From the cell containing the given text, extract its center point as (X, Y) coordinate. 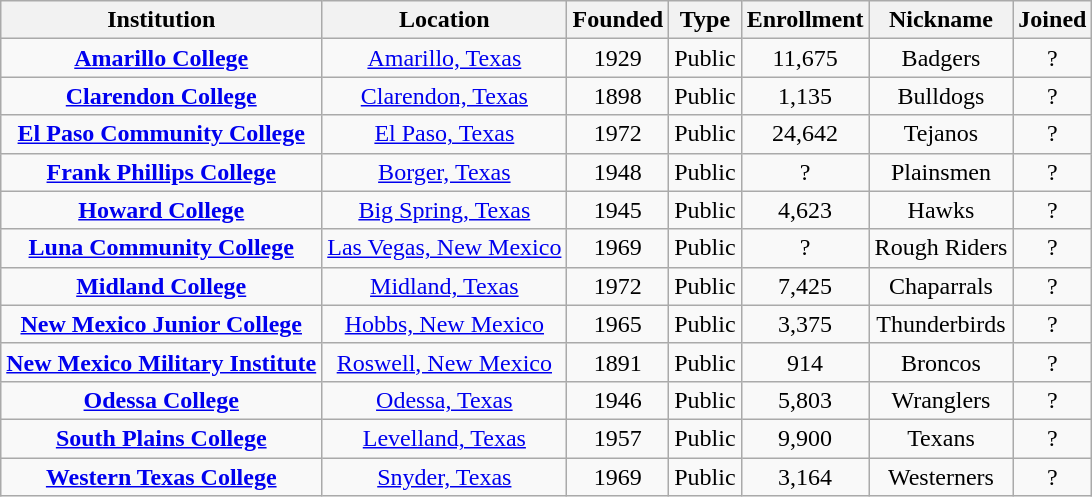
New Mexico Military Institute (162, 362)
Luna Community College (162, 248)
Hawks (941, 210)
Badgers (941, 58)
Big Spring, Texas (444, 210)
Clarendon College (162, 96)
1929 (618, 58)
Borger, Texas (444, 172)
1946 (618, 400)
Las Vegas, New Mexico (444, 248)
Enrollment (805, 20)
Founded (618, 20)
1,135 (805, 96)
1957 (618, 438)
Westerners (941, 477)
Frank Phillips College (162, 172)
Joined (1052, 20)
Amarillo College (162, 58)
Hobbs, New Mexico (444, 324)
Institution (162, 20)
3,375 (805, 324)
Broncos (941, 362)
1891 (618, 362)
1948 (618, 172)
Rough Riders (941, 248)
Clarendon, Texas (444, 96)
7,425 (805, 286)
4,623 (805, 210)
Odessa, Texas (444, 400)
Tejanos (941, 134)
Texans (941, 438)
Thunderbirds (941, 324)
Location (444, 20)
11,675 (805, 58)
New Mexico Junior College (162, 324)
Roswell, New Mexico (444, 362)
Amarillo, Texas (444, 58)
Snyder, Texas (444, 477)
Howard College (162, 210)
Bulldogs (941, 96)
24,642 (805, 134)
Wranglers (941, 400)
Type (705, 20)
Nickname (941, 20)
Midland, Texas (444, 286)
1898 (618, 96)
3,164 (805, 477)
1945 (618, 210)
5,803 (805, 400)
Western Texas College (162, 477)
South Plains College (162, 438)
1965 (618, 324)
Odessa College (162, 400)
Midland College (162, 286)
Chaparrals (941, 286)
9,900 (805, 438)
El Paso Community College (162, 134)
El Paso, Texas (444, 134)
Levelland, Texas (444, 438)
914 (805, 362)
Plainsmen (941, 172)
